Scan for the cell matching the given text and deliver its [X, Y] coordinate at center. 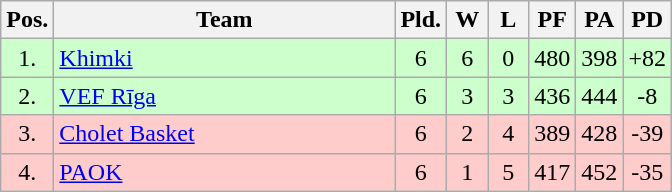
Pld. [421, 20]
480 [552, 58]
Team [224, 20]
436 [552, 96]
398 [600, 58]
5 [508, 172]
PAOK [224, 172]
PA [600, 20]
452 [600, 172]
Pos. [28, 20]
PF [552, 20]
444 [600, 96]
-35 [648, 172]
3. [28, 134]
2 [468, 134]
1 [468, 172]
W [468, 20]
389 [552, 134]
2. [28, 96]
0 [508, 58]
1. [28, 58]
428 [600, 134]
Cholet Basket [224, 134]
Khimki [224, 58]
4 [508, 134]
417 [552, 172]
4. [28, 172]
+82 [648, 58]
-39 [648, 134]
VEF Rīga [224, 96]
PD [648, 20]
L [508, 20]
-8 [648, 96]
